Output the (x, y) coordinate of the center of the cell containing the given text.  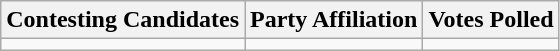
Party Affiliation (334, 20)
Votes Polled (491, 20)
Contesting Candidates (123, 20)
